Return [X, Y] of the center of cell containing provided text 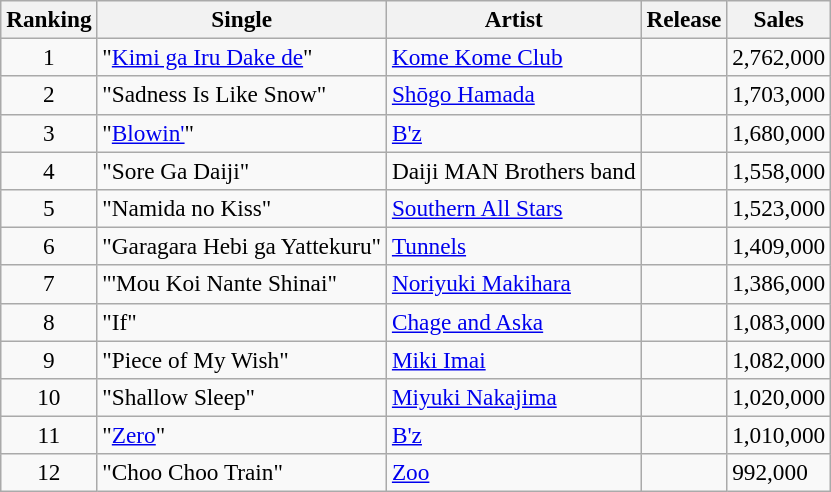
1 [49, 57]
"Blowin'" [242, 133]
Tunnels [514, 246]
Kome Kome Club [514, 57]
"Piece of My Wish" [242, 359]
4 [49, 170]
9 [49, 359]
Miyuki Nakajima [514, 397]
"Sadness Is Like Snow" [242, 95]
5 [49, 208]
Release [684, 19]
Artist [514, 19]
Chage and Aska [514, 322]
"'Mou Koi Nante Shinai" [242, 284]
Noriyuki Makihara [514, 284]
Zoo [514, 473]
1,020,000 [779, 397]
1,386,000 [779, 284]
"Namida no Kiss" [242, 208]
"If" [242, 322]
"Choo Choo Train" [242, 473]
"Kimi ga Iru Dake de" [242, 57]
1,083,000 [779, 322]
10 [49, 397]
2,762,000 [779, 57]
Shōgo Hamada [514, 95]
"Sore Ga Daiji" [242, 170]
1,010,000 [779, 435]
6 [49, 246]
1,523,000 [779, 208]
1,703,000 [779, 95]
11 [49, 435]
992,000 [779, 473]
1,409,000 [779, 246]
"Garagara Hebi ga Yattekuru" [242, 246]
12 [49, 473]
Daiji MAN Brothers band [514, 170]
1,680,000 [779, 133]
Single [242, 19]
1,082,000 [779, 359]
3 [49, 133]
Miki Imai [514, 359]
Ranking [49, 19]
Southern All Stars [514, 208]
Sales [779, 19]
7 [49, 284]
"Shallow Sleep" [242, 397]
2 [49, 95]
"Zero" [242, 435]
1,558,000 [779, 170]
8 [49, 322]
